From the cell containing the given text, extract its center point as (X, Y) coordinate. 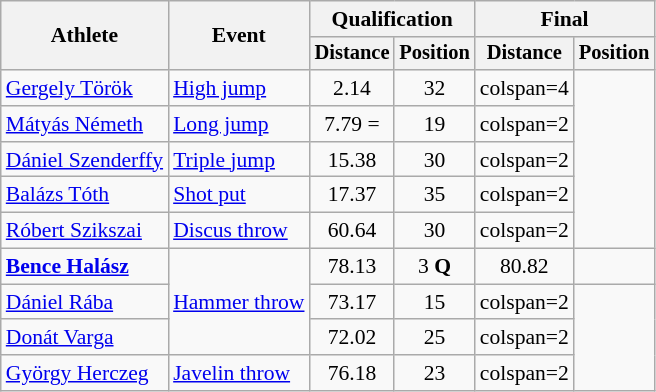
Qualification (392, 19)
György Herczeg (84, 373)
7.79 = (352, 124)
Dániel Szenderffy (84, 160)
72.02 (352, 338)
73.17 (352, 302)
Triple jump (238, 160)
Long jump (238, 124)
Mátyás Németh (84, 124)
Gergely Török (84, 88)
High jump (238, 88)
17.37 (352, 195)
80.82 (524, 267)
Final (564, 19)
Shot put (238, 195)
78.13 (352, 267)
32 (434, 88)
Athlete (84, 36)
Balázs Tóth (84, 195)
76.18 (352, 373)
15.38 (352, 160)
Discus throw (238, 231)
Javelin throw (238, 373)
15 (434, 302)
19 (434, 124)
Bence Halász (84, 267)
3 Q (434, 267)
25 (434, 338)
Dániel Rába (84, 302)
Donát Varga (84, 338)
colspan=4 (524, 88)
Event (238, 36)
Róbert Szikszai (84, 231)
Hammer throw (238, 302)
60.64 (352, 231)
35 (434, 195)
2.14 (352, 88)
23 (434, 373)
